Return [x, y] of the center of cell containing provided text 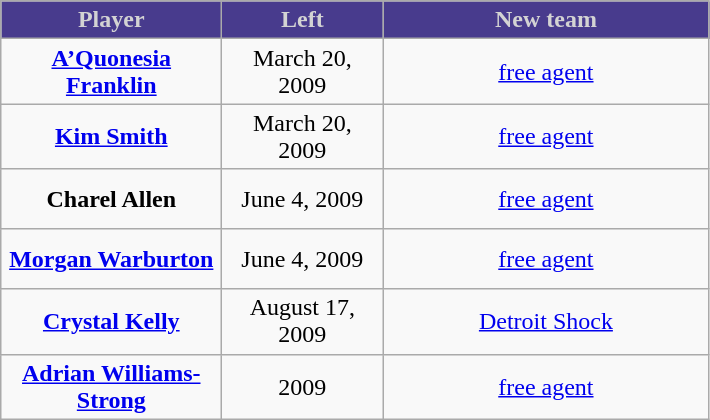
A’Quonesia Franklin [112, 72]
Charel Allen [112, 199]
Kim Smith [112, 136]
Adrian Williams-Strong [112, 386]
Crystal Kelly [112, 322]
Player [112, 20]
Morgan Warburton [112, 259]
2009 [302, 386]
New team [546, 20]
Detroit Shock [546, 322]
August 17, 2009 [302, 322]
Left [302, 20]
